Identify which cell holds the provided text, then report its [X, Y] central coordinate. 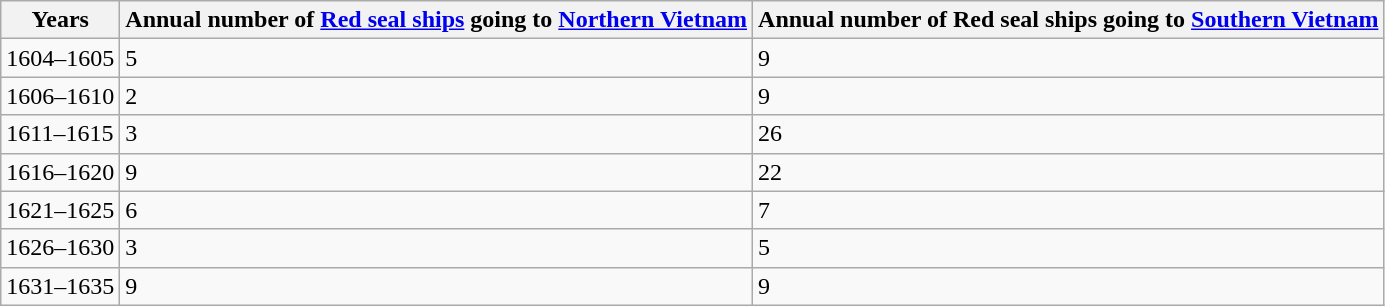
Annual number of Red seal ships going to Northern Vietnam [436, 20]
1616–1620 [60, 172]
7 [1068, 210]
1604–1605 [60, 58]
2 [436, 96]
6 [436, 210]
1611–1615 [60, 134]
1606–1610 [60, 96]
26 [1068, 134]
Years [60, 20]
1631–1635 [60, 286]
22 [1068, 172]
Annual number of Red seal ships going to Southern Vietnam [1068, 20]
1626–1630 [60, 248]
1621–1625 [60, 210]
